Find where the given text appears and provide that cell's center as (x, y) coordinate. 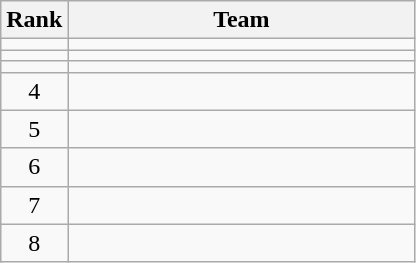
4 (34, 91)
8 (34, 243)
6 (34, 167)
Rank (34, 20)
Team (242, 20)
7 (34, 205)
5 (34, 129)
